Search for the cell housing the specified text and yield its (X, Y) center coordinate. 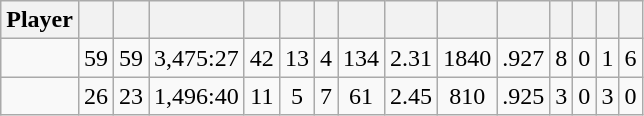
.927 (524, 58)
1,496:40 (197, 96)
134 (362, 58)
1840 (468, 58)
61 (362, 96)
5 (296, 96)
1 (608, 58)
3,475:27 (197, 58)
810 (468, 96)
26 (96, 96)
2.31 (412, 58)
7 (326, 96)
42 (262, 58)
.925 (524, 96)
11 (262, 96)
4 (326, 58)
2.45 (412, 96)
8 (562, 58)
Player (40, 20)
13 (296, 58)
23 (132, 96)
6 (630, 58)
